Detect which cell encompasses the target text, then output its (x, y) center coordinate. 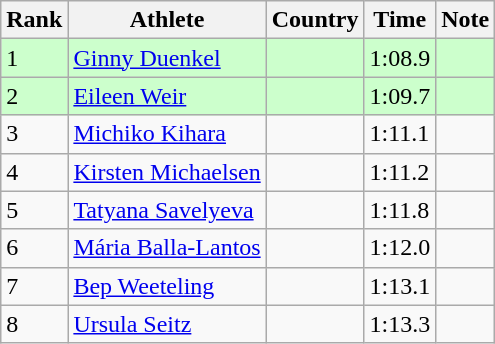
5 (34, 210)
3 (34, 134)
1:11.1 (400, 134)
Note (466, 20)
Country (315, 20)
Ginny Duenkel (167, 58)
2 (34, 96)
1 (34, 58)
1:08.9 (400, 58)
1:12.0 (400, 248)
Mária Balla-Lantos (167, 248)
1:09.7 (400, 96)
Tatyana Savelyeva (167, 210)
1:13.1 (400, 286)
Time (400, 20)
Rank (34, 20)
1:11.2 (400, 172)
7 (34, 286)
8 (34, 324)
4 (34, 172)
Michiko Kihara (167, 134)
Kirsten Michaelsen (167, 172)
Ursula Seitz (167, 324)
1:13.3 (400, 324)
6 (34, 248)
Athlete (167, 20)
Bep Weeteling (167, 286)
Eileen Weir (167, 96)
1:11.8 (400, 210)
